Output the [X, Y] coordinate of the center of the cell containing the given text.  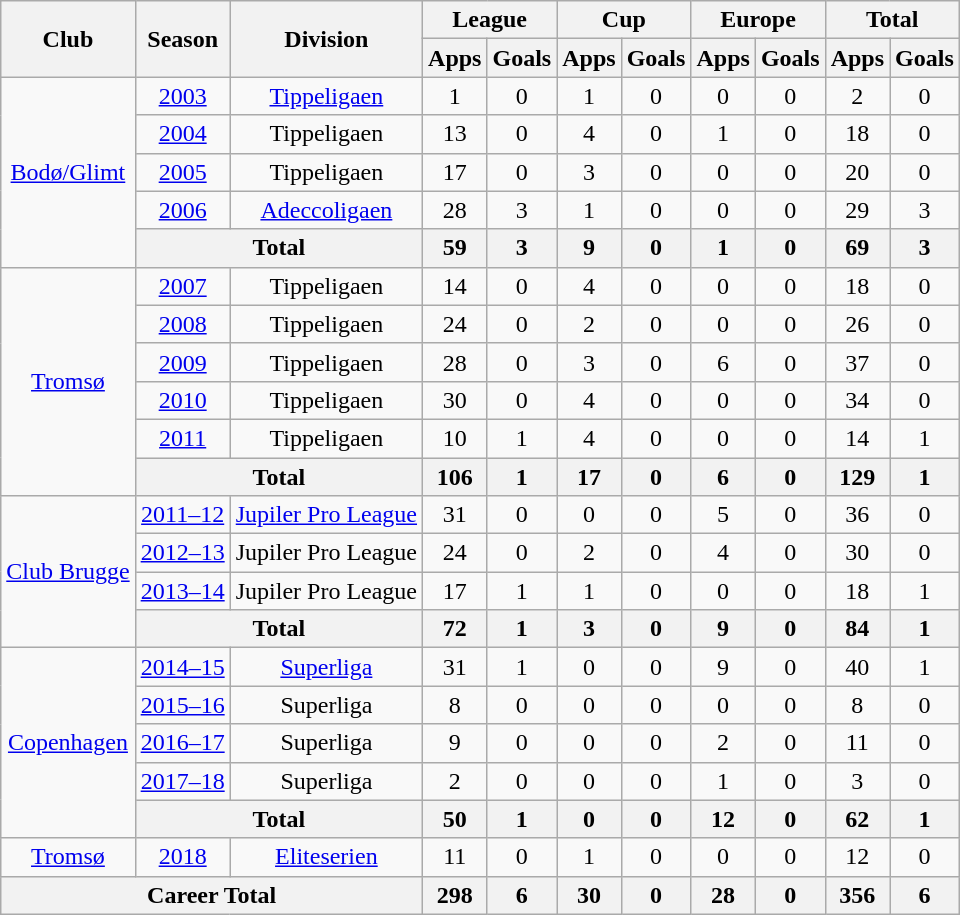
2016–17 [182, 743]
Copenhagen [68, 743]
Adeccoligaen [326, 210]
2006 [182, 210]
2007 [182, 286]
2014–15 [182, 667]
2018 [182, 857]
37 [857, 362]
2011–12 [182, 515]
62 [857, 819]
2010 [182, 400]
2017–18 [182, 781]
129 [857, 477]
36 [857, 515]
Club [68, 39]
10 [455, 438]
Division [326, 39]
2008 [182, 324]
84 [857, 629]
298 [455, 895]
13 [455, 134]
5 [723, 515]
League [490, 20]
106 [455, 477]
34 [857, 400]
Club Brugge [68, 572]
2004 [182, 134]
Bodø/Glimt [68, 172]
29 [857, 210]
Cup [624, 20]
2012–13 [182, 553]
2011 [182, 438]
20 [857, 172]
Eliteserien [326, 857]
Career Total [212, 895]
69 [857, 248]
2005 [182, 172]
Europe [758, 20]
2003 [182, 96]
Season [182, 39]
2009 [182, 362]
72 [455, 629]
26 [857, 324]
2013–14 [182, 591]
40 [857, 667]
50 [455, 819]
2015–16 [182, 705]
59 [455, 248]
356 [857, 895]
